Pinpoint the cell where the given text exists, returning its [X, Y] midpoint coordinate. 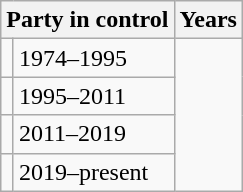
2019–present [94, 172]
Party in control [88, 20]
2011–2019 [94, 134]
1995–2011 [94, 96]
Years [208, 20]
1974–1995 [94, 58]
